Return (x, y) of the center of cell containing provided text 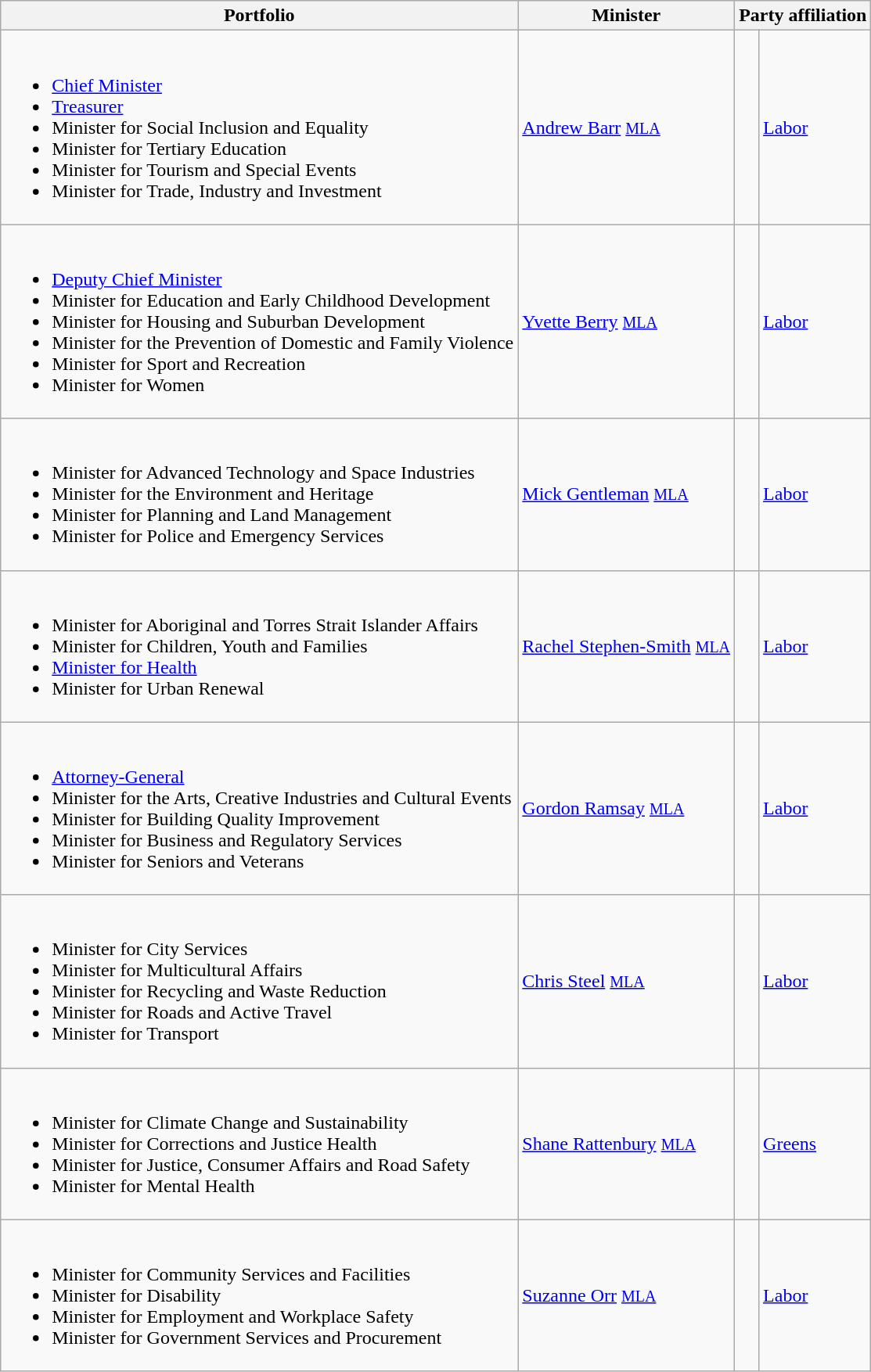
Rachel Stephen-Smith MLA (626, 646)
Minister (626, 16)
Portfolio (260, 16)
Shane Rattenbury MLA (626, 1144)
Gordon Ramsay MLA (626, 809)
Andrew Barr MLA (626, 128)
Greens (815, 1144)
Party affiliation (803, 16)
Suzanne Orr MLA (626, 1295)
Chris Steel MLA (626, 981)
Minister for Aboriginal and Torres Strait Islander AffairsMinister for Children, Youth and FamiliesMinister for HealthMinister for Urban Renewal (260, 646)
Mick Gentleman MLA (626, 494)
Yvette Berry MLA (626, 321)
